Extract the [x, y] coordinate from the center of the cell holding the provided text.  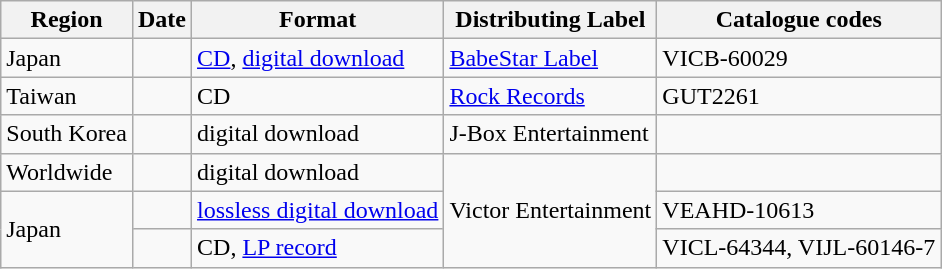
CD, LP record [318, 248]
Victor Entertainment [550, 210]
Date [162, 20]
lossless digital download [318, 210]
Catalogue codes [799, 20]
Rock Records [550, 96]
GUT2261 [799, 96]
CD [318, 96]
CD, digital download [318, 58]
BabeStar Label [550, 58]
South Korea [67, 134]
Distributing Label [550, 20]
VICB-60029 [799, 58]
Taiwan [67, 96]
Worldwide [67, 172]
J-Box Entertainment [550, 134]
Format [318, 20]
VICL-64344, VIJL-60146-7 [799, 248]
VEAHD-10613 [799, 210]
Region [67, 20]
